For the text-containing cell, return its midpoint in (x, y) coordinate format. 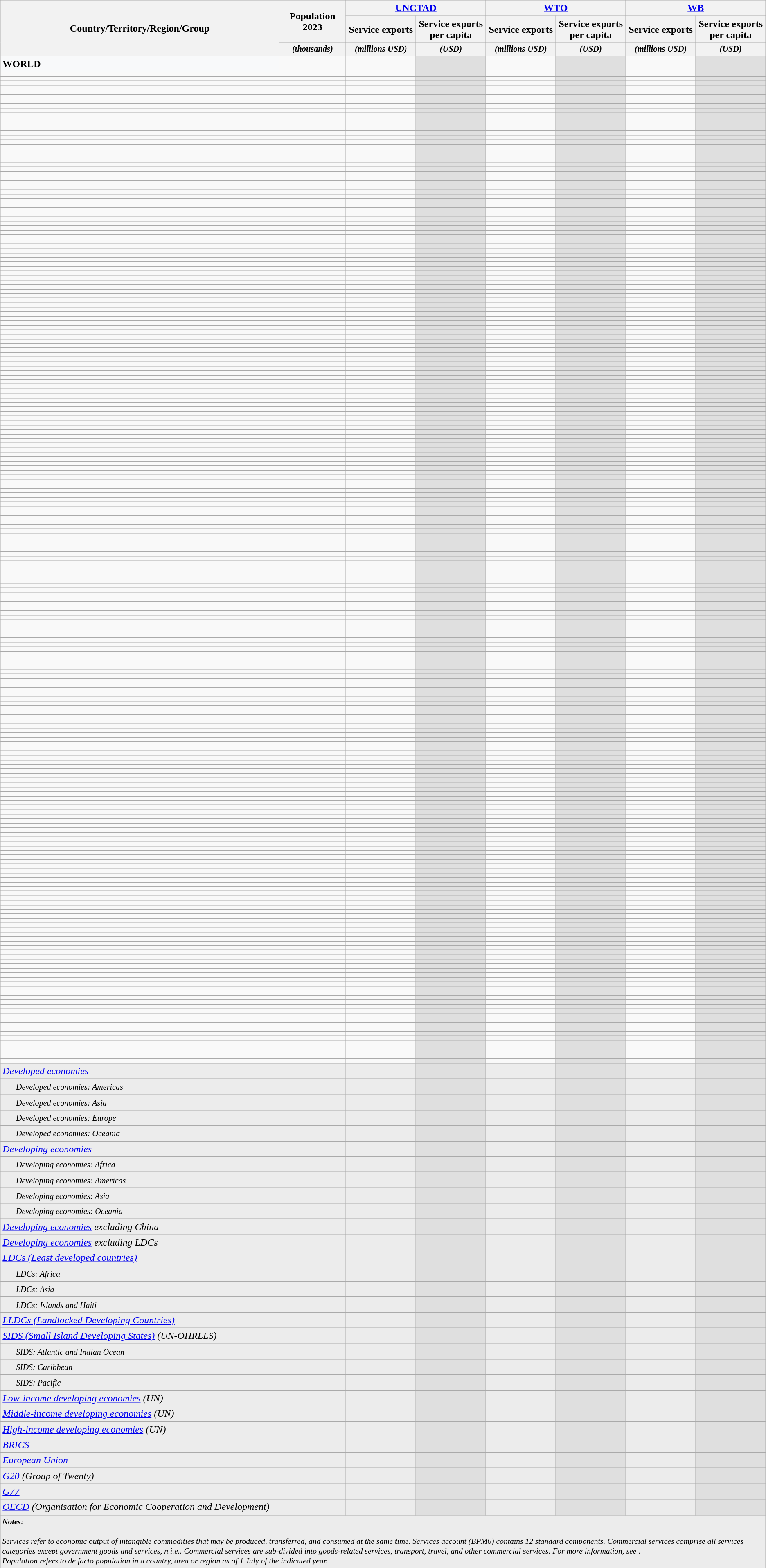
SIDS: Pacific (140, 1383)
UNCTAD (416, 8)
BRICS (140, 1445)
Developed economies (140, 1071)
LDCs (Least developed countries) (140, 1258)
Middle-income developing economies (UN) (140, 1414)
Developed economies: Americas (140, 1086)
WTO (556, 8)
Developing economies excluding LDCs (140, 1242)
OECD (Organisation for Economic Cooperation and Development) (140, 1507)
Developed economies: Europe (140, 1117)
Low-income developing economies (UN) (140, 1398)
Developing economies: Africa (140, 1165)
(thousands) (313, 50)
WORLD (140, 64)
Developing economies: Oceania (140, 1211)
Developing economies (140, 1149)
G20 (Group of Twenty) (140, 1476)
LDCs: Asia (140, 1289)
European Union (140, 1460)
Developing economies: Asia (140, 1196)
Developing economies excluding China (140, 1227)
SIDS: Atlantic and Indian Ocean (140, 1351)
SIDS: Caribbean (140, 1367)
High-income developing economies (UN) (140, 1429)
LDCs: Africa (140, 1273)
WB (696, 8)
LDCs: Islands and Haiti (140, 1304)
Country/Territory/Region/Group (140, 29)
Developed economies: Asia (140, 1102)
G77 (140, 1491)
Developing economies: Americas (140, 1180)
Developed economies: Oceania (140, 1133)
Population2023 (313, 21)
LLDCs (Landlocked Developing Countries) (140, 1320)
SIDS (Small Island Developing States) (UN-OHRLLS) (140, 1336)
